Extract the (X, Y) coordinate from the center of the cell holding the provided text.  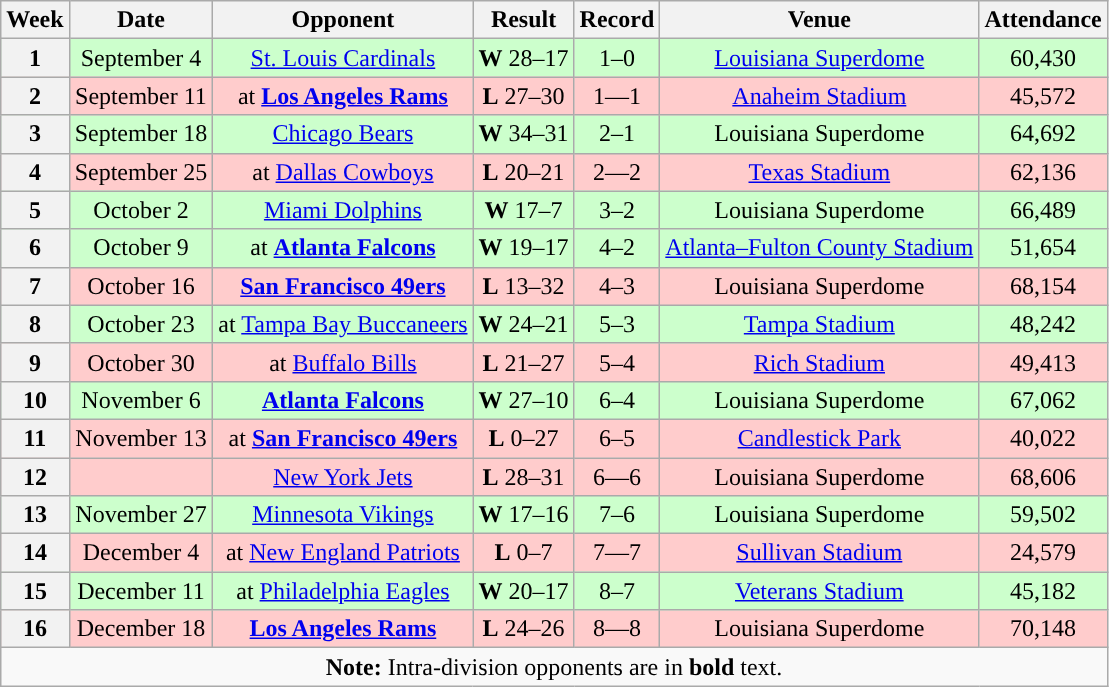
13 (35, 515)
1–0 (617, 58)
16 (35, 629)
at Los Angeles Rams (343, 96)
September 25 (141, 172)
6–5 (617, 438)
1 (35, 58)
October 16 (141, 286)
Note: Intra-division opponents are in bold text. (554, 667)
24,579 (1043, 553)
at Atlanta Falcons (343, 248)
48,242 (1043, 324)
5 (35, 210)
15 (35, 591)
W 20–17 (524, 591)
September 11 (141, 96)
Miami Dolphins (343, 210)
at New England Patriots (343, 553)
L 21–27 (524, 362)
9 (35, 362)
6 (35, 248)
68,154 (1043, 286)
Week (35, 20)
November 27 (141, 515)
8–7 (617, 591)
St. Louis Cardinals (343, 58)
Texas Stadium (820, 172)
Sullivan Stadium (820, 553)
at San Francisco 49ers (343, 438)
L 20–21 (524, 172)
12 (35, 477)
51,654 (1043, 248)
60,430 (1043, 58)
W 19–17 (524, 248)
December 18 (141, 629)
L 0–7 (524, 553)
December 4 (141, 553)
October 2 (141, 210)
45,572 (1043, 96)
W 27–10 (524, 400)
W 28–17 (524, 58)
at Buffalo Bills (343, 362)
L 27–30 (524, 96)
Minnesota Vikings (343, 515)
October 23 (141, 324)
4–2 (617, 248)
7—7 (617, 553)
3–2 (617, 210)
October 9 (141, 248)
at Dallas Cowboys (343, 172)
Anaheim Stadium (820, 96)
66,489 (1043, 210)
5–3 (617, 324)
1—1 (617, 96)
8—8 (617, 629)
Veterans Stadium (820, 591)
3 (35, 134)
W 17–16 (524, 515)
Chicago Bears (343, 134)
6—6 (617, 477)
2—2 (617, 172)
Atlanta–Fulton County Stadium (820, 248)
10 (35, 400)
L 28–31 (524, 477)
4–3 (617, 286)
7–6 (617, 515)
2 (35, 96)
Candlestick Park (820, 438)
6–4 (617, 400)
49,413 (1043, 362)
New York Jets (343, 477)
8 (35, 324)
Attendance (1043, 20)
L 13–32 (524, 286)
70,148 (1043, 629)
L 0–27 (524, 438)
67,062 (1043, 400)
2–1 (617, 134)
September 18 (141, 134)
Opponent (343, 20)
64,692 (1043, 134)
4 (35, 172)
45,182 (1043, 591)
11 (35, 438)
Los Angeles Rams (343, 629)
November 13 (141, 438)
W 24–21 (524, 324)
5–4 (617, 362)
62,136 (1043, 172)
Venue (820, 20)
Atlanta Falcons (343, 400)
September 4 (141, 58)
68,606 (1043, 477)
Record (617, 20)
San Francisco 49ers (343, 286)
Rich Stadium (820, 362)
Date (141, 20)
November 6 (141, 400)
7 (35, 286)
at Tampa Bay Buccaneers (343, 324)
December 11 (141, 591)
14 (35, 553)
October 30 (141, 362)
40,022 (1043, 438)
59,502 (1043, 515)
W 17–7 (524, 210)
L 24–26 (524, 629)
Tampa Stadium (820, 324)
W 34–31 (524, 134)
Result (524, 20)
at Philadelphia Eagles (343, 591)
